Locate the cell with the specified text and output its (X, Y) center coordinate. 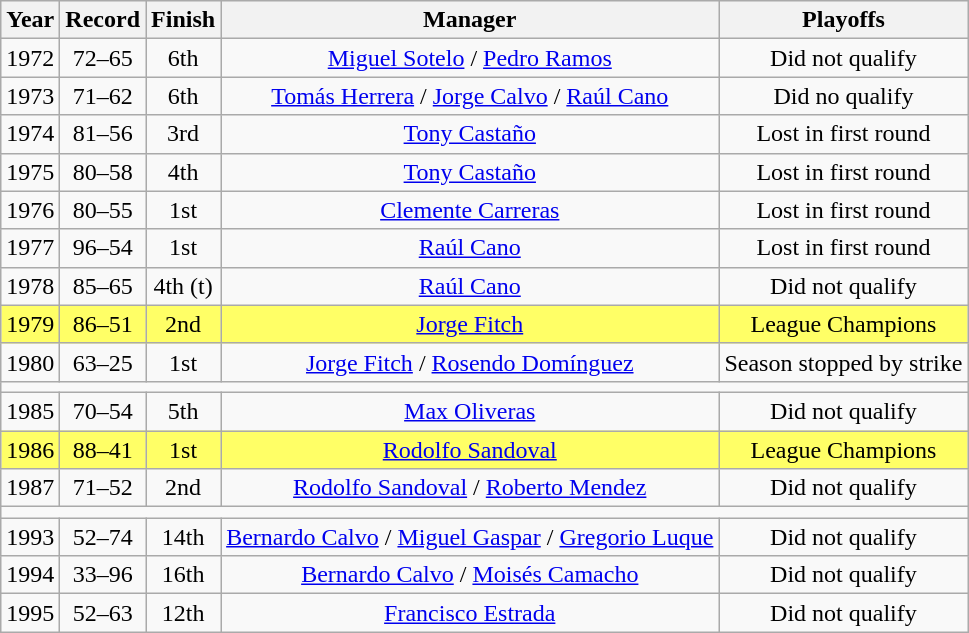
Tomás Herrera / Jorge Calvo / Raúl Cano (470, 96)
86–51 (103, 324)
1972 (30, 58)
Did no qualify (844, 96)
Finish (184, 20)
81–56 (103, 134)
1995 (30, 613)
88–41 (103, 449)
1974 (30, 134)
3rd (184, 134)
80–55 (103, 210)
85–65 (103, 286)
4th (t) (184, 286)
71–62 (103, 96)
Clemente Carreras (470, 210)
1979 (30, 324)
63–25 (103, 362)
Manager (470, 20)
Record (103, 20)
1977 (30, 248)
16th (184, 575)
Jorge Fitch / Rosendo Domínguez (470, 362)
1986 (30, 449)
Miguel Sotelo / Pedro Ramos (470, 58)
33–96 (103, 575)
Bernardo Calvo / Miguel Gaspar / Gregorio Luque (470, 537)
Max Oliveras (470, 411)
1985 (30, 411)
71–52 (103, 488)
72–65 (103, 58)
Playoffs (844, 20)
12th (184, 613)
1994 (30, 575)
Jorge Fitch (470, 324)
Bernardo Calvo / Moisés Camacho (470, 575)
1980 (30, 362)
Season stopped by strike (844, 362)
1973 (30, 96)
96–54 (103, 248)
4th (184, 172)
70–54 (103, 411)
52–63 (103, 613)
Year (30, 20)
80–58 (103, 172)
52–74 (103, 537)
14th (184, 537)
Rodolfo Sandoval / Roberto Mendez (470, 488)
5th (184, 411)
1975 (30, 172)
1976 (30, 210)
Francisco Estrada (470, 613)
Rodolfo Sandoval (470, 449)
1978 (30, 286)
1987 (30, 488)
1993 (30, 537)
